Pinpoint the cell where the given text exists, returning its [x, y] midpoint coordinate. 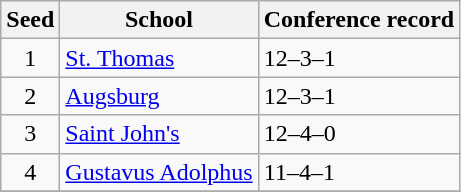
Augsburg [159, 96]
11–4–1 [358, 172]
Gustavus Adolphus [159, 172]
3 [30, 134]
1 [30, 58]
Saint John's [159, 134]
2 [30, 96]
School [159, 20]
St. Thomas [159, 58]
12–4–0 [358, 134]
4 [30, 172]
Conference record [358, 20]
Seed [30, 20]
